Search for the cell housing the specified text and yield its [X, Y] center coordinate. 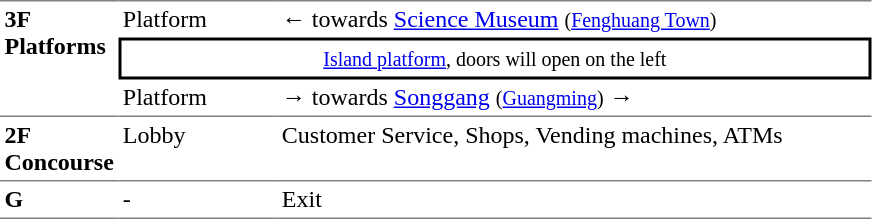
Island platform, doors will open on the left [494, 59]
3FPlatforms [59, 58]
← towards Science Museum (Fenghuang Town) [574, 19]
→ towards Songgang (Guangming) → [574, 98]
Lobby [198, 149]
Customer Service, Shops, Vending machines, ATMs [574, 149]
2FConcourse [59, 149]
